Pinpoint the cell where the given text exists, returning its (X, Y) midpoint coordinate. 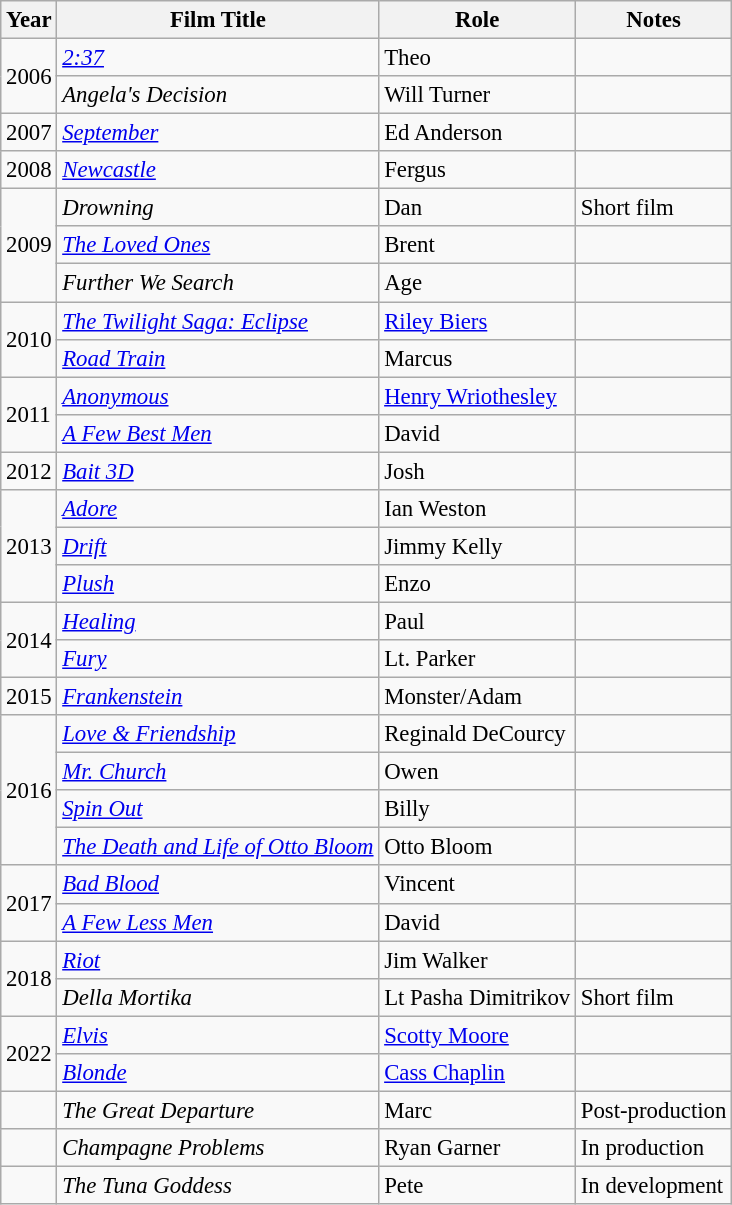
Fergus (478, 170)
2017 (29, 904)
2009 (29, 246)
Elvis (218, 1035)
2:37 (218, 58)
Ed Anderson (478, 133)
The Tuna Goddess (218, 1185)
Healing (218, 621)
Will Turner (478, 95)
Anonymous (218, 396)
The Great Departure (218, 1110)
Pete (478, 1185)
Marcus (478, 358)
Notes (653, 20)
Paul (478, 621)
Drowning (218, 208)
Scotty Moore (478, 1035)
Owen (478, 772)
In development (653, 1185)
Year (29, 20)
2016 (29, 790)
Blonde (218, 1073)
Plush (218, 584)
Jim Walker (478, 960)
Cass Chaplin (478, 1073)
Lt. Parker (478, 659)
Age (478, 283)
The Twilight Saga: Eclipse (218, 321)
Bait 3D (218, 471)
2015 (29, 697)
Otto Bloom (478, 847)
Monster/Adam (478, 697)
2022 (29, 1054)
Dan (478, 208)
Role (478, 20)
Champagne Problems (218, 1148)
In production (653, 1148)
Love & Friendship (218, 734)
Riley Biers (478, 321)
2014 (29, 640)
Lt Pasha Dimitrikov (478, 997)
2010 (29, 340)
Spin Out (218, 809)
Enzo (478, 584)
A Few Less Men (218, 922)
The Loved Ones (218, 245)
Drift (218, 546)
Fury (218, 659)
September (218, 133)
Newcastle (218, 170)
Further We Search (218, 283)
Marc (478, 1110)
2011 (29, 414)
Road Train (218, 358)
Bad Blood (218, 885)
Mr. Church (218, 772)
2013 (29, 546)
Jimmy Kelly (478, 546)
Post-production (653, 1110)
Angela's Decision (218, 95)
Film Title (218, 20)
The Death and Life of Otto Bloom (218, 847)
Brent (478, 245)
2018 (29, 978)
Adore (218, 509)
Henry Wriothesley (478, 396)
Ian Weston (478, 509)
2006 (29, 76)
Billy (478, 809)
Frankenstein (218, 697)
2012 (29, 471)
2007 (29, 133)
Theo (478, 58)
Josh (478, 471)
Della Mortika (218, 997)
Vincent (478, 885)
A Few Best Men (218, 433)
Reginald DeCourcy (478, 734)
Ryan Garner (478, 1148)
Riot (218, 960)
2008 (29, 170)
